From the cell containing the given text, extract its center point as [X, Y] coordinate. 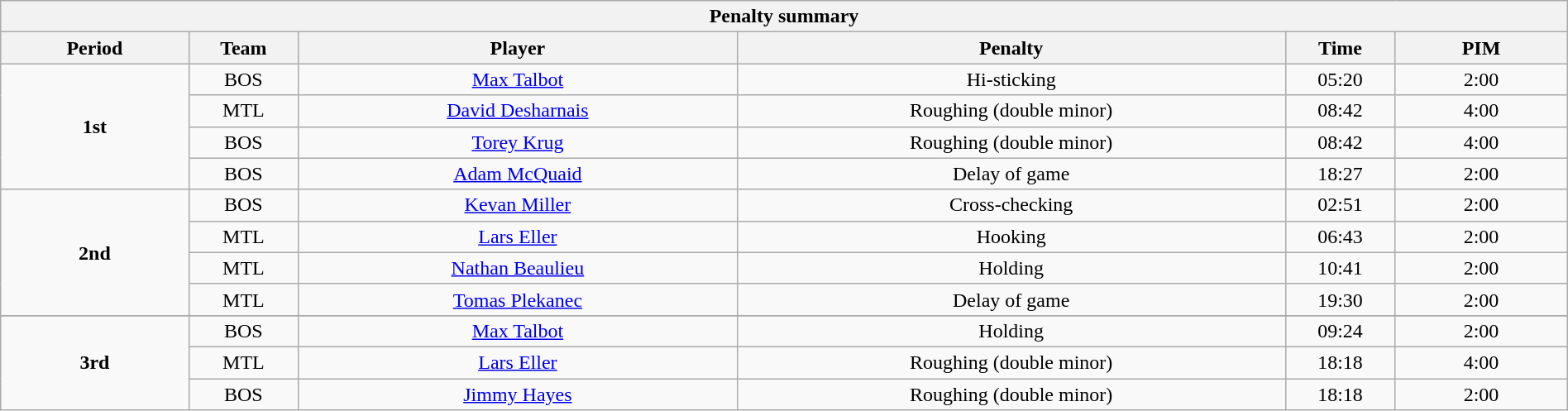
Kevan Miller [518, 205]
3rd [94, 362]
02:51 [1340, 205]
Penalty summary [784, 17]
Hooking [1011, 237]
10:41 [1340, 268]
2nd [94, 252]
Hi-sticking [1011, 79]
Nathan Beaulieu [518, 268]
Player [518, 48]
09:24 [1340, 331]
Period [94, 48]
Adam McQuaid [518, 174]
Team [243, 48]
Torey Krug [518, 142]
18:27 [1340, 174]
05:20 [1340, 79]
Penalty [1011, 48]
1st [94, 127]
06:43 [1340, 237]
Jimmy Hayes [518, 394]
Cross-checking [1011, 205]
Tomas Plekanec [518, 299]
PIM [1481, 48]
David Desharnais [518, 111]
19:30 [1340, 299]
Time [1340, 48]
